Detect which cell encompasses the target text, then output its [x, y] center coordinate. 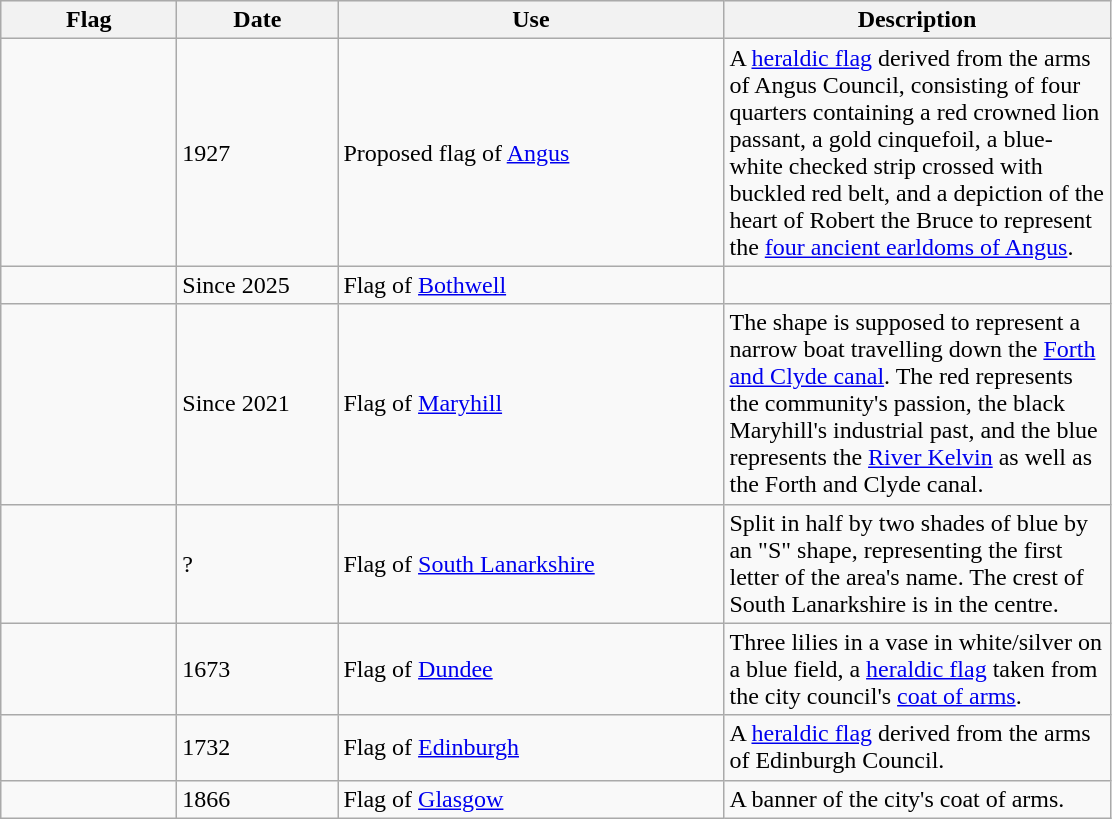
Description [917, 20]
A heraldic flag derived from the arms of Edinburgh Council. [917, 748]
Flag of Edinburgh [531, 748]
1866 [258, 799]
Flag of South Lanarkshire [531, 564]
1732 [258, 748]
Proposed flag of Angus [531, 152]
Date [258, 20]
Flag of Glasgow [531, 799]
Use [531, 20]
Three lilies in a vase in white/silver on a blue field, a heraldic flag taken from the city council's coat of arms. [917, 669]
Flag of Dundee [531, 669]
Since 2025 [258, 285]
Flag [89, 20]
Flag of Maryhill [531, 404]
1673 [258, 669]
? [258, 564]
A banner of the city's coat of arms. [917, 799]
1927 [258, 152]
Since 2021 [258, 404]
Flag of Bothwell [531, 285]
